Return the [x, y] coordinate for the center point of the cell that contains the specified text.  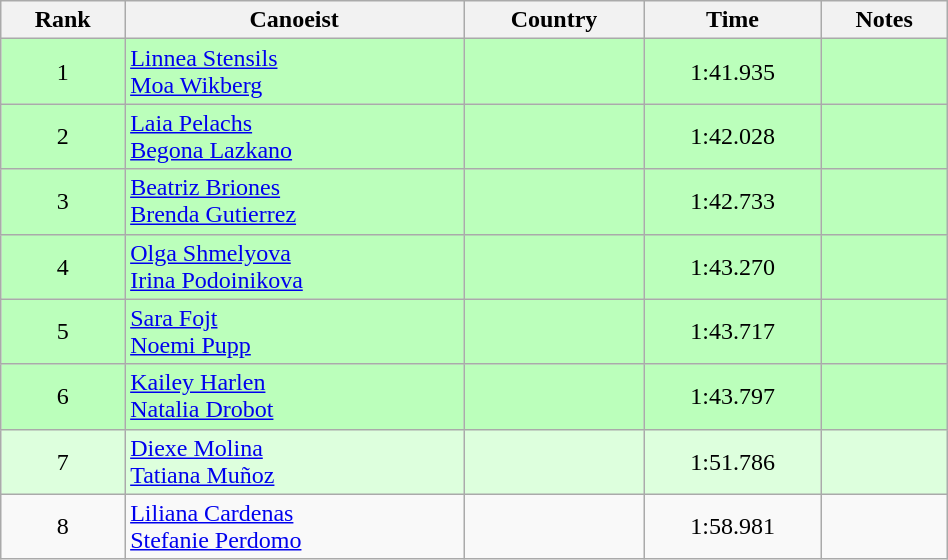
Canoeist [294, 20]
Diexe MolinaTatiana Muñoz [294, 462]
Rank [63, 20]
Kailey HarlenNatalia Drobot [294, 396]
4 [63, 266]
1:58.981 [732, 526]
1:43.717 [732, 332]
Laia PelachsBegona Lazkano [294, 136]
Time [732, 20]
Beatriz BrionesBrenda Gutierrez [294, 202]
Liliana CardenasStefanie Perdomo [294, 526]
2 [63, 136]
Country [554, 20]
5 [63, 332]
3 [63, 202]
Olga ShmelyovaIrina Podoinikova [294, 266]
1:43.270 [732, 266]
1:42.733 [732, 202]
Notes [884, 20]
7 [63, 462]
Sara FojtNoemi Pupp [294, 332]
6 [63, 396]
1:42.028 [732, 136]
8 [63, 526]
Linnea StensilsMoa Wikberg [294, 72]
1:43.797 [732, 396]
1:41.935 [732, 72]
1 [63, 72]
1:51.786 [732, 462]
